Detect which cell encompasses the target text, then output its (x, y) center coordinate. 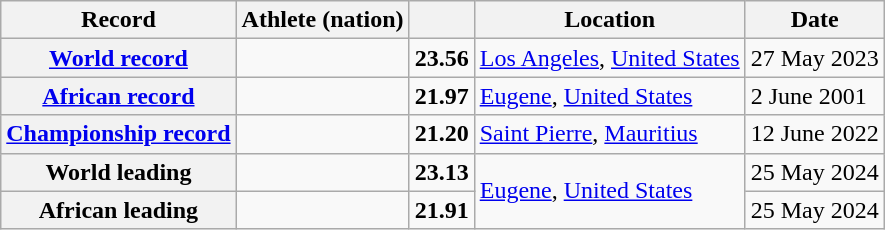
World record (118, 58)
23.13 (442, 172)
Record (118, 20)
12 June 2022 (814, 134)
Championship record (118, 134)
Date (814, 20)
World leading (118, 172)
21.97 (442, 96)
African record (118, 96)
21.20 (442, 134)
Location (610, 20)
21.91 (442, 210)
African leading (118, 210)
Los Angeles, United States (610, 58)
23.56 (442, 58)
2 June 2001 (814, 96)
27 May 2023 (814, 58)
Athlete (nation) (322, 20)
Saint Pierre, Mauritius (610, 134)
